Capture the cell that displays the provided text and extract its [X, Y] central coordinate. 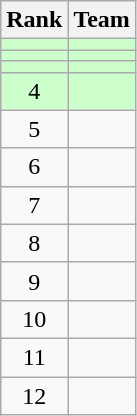
7 [34, 205]
4 [34, 91]
Team [102, 20]
6 [34, 167]
9 [34, 281]
11 [34, 357]
5 [34, 129]
Rank [34, 20]
8 [34, 243]
10 [34, 319]
12 [34, 395]
